Return the (X, Y) coordinate for the center point of the cell that contains the specified text.  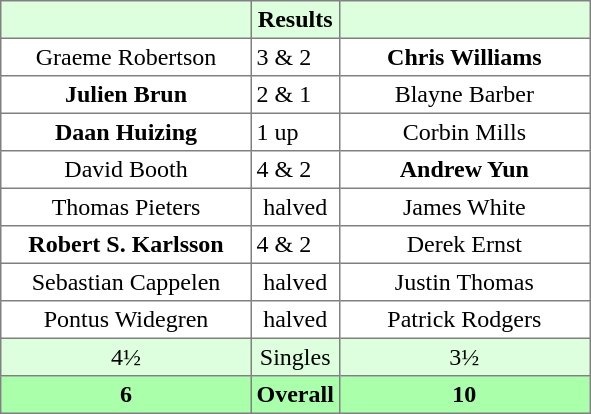
James White (464, 207)
3½ (464, 357)
1 up (295, 132)
David Booth (126, 170)
Blayne Barber (464, 95)
Julien Brun (126, 95)
Graeme Robertson (126, 57)
Pontus Widegren (126, 320)
Corbin Mills (464, 132)
Derek Ernst (464, 245)
4½ (126, 357)
Patrick Rodgers (464, 320)
Overall (295, 395)
3 & 2 (295, 57)
Andrew Yun (464, 170)
Singles (295, 357)
6 (126, 395)
Thomas Pieters (126, 207)
Robert S. Karlsson (126, 245)
10 (464, 395)
Sebastian Cappelen (126, 282)
Daan Huizing (126, 132)
Justin Thomas (464, 282)
Results (295, 20)
Chris Williams (464, 57)
2 & 1 (295, 95)
